Identify which cell holds the provided text, then report its (x, y) central coordinate. 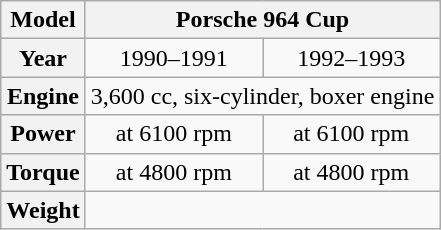
Year (43, 58)
1992–1993 (352, 58)
Weight (43, 210)
Model (43, 20)
Porsche 964 Cup (262, 20)
Torque (43, 172)
Power (43, 134)
Engine (43, 96)
3,600 cc, six-cylinder, boxer engine (262, 96)
1990–1991 (174, 58)
